Detect which cell encompasses the target text, then output its (X, Y) center coordinate. 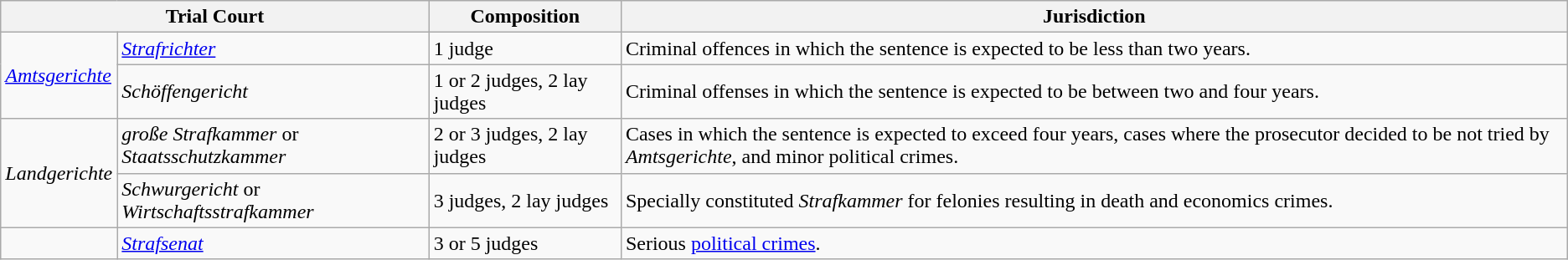
große Strafkammer or Staatsschutzkammer (273, 145)
Composition (524, 17)
2 or 3 judges, 2 lay judges (524, 145)
Criminal offenses in which the sentence is expected to be between two and four years. (1094, 92)
Landgerichte (59, 173)
Strafsenat (273, 243)
Amtsgerichte (59, 75)
Strafrichter (273, 48)
Criminal offences in which the sentence is expected to be less than two years. (1094, 48)
Specially constituted Strafkammer for felonies resulting in death and economics crimes. (1094, 201)
Serious political crimes. (1094, 243)
Jurisdiction (1094, 17)
Schöffengericht (273, 92)
1 judge (524, 48)
3 judges, 2 lay judges (524, 201)
Trial Court (214, 17)
3 or 5 judges (524, 243)
Schwurgericht or Wirtschaftsstrafkammer (273, 201)
1 or 2 judges, 2 lay judges (524, 92)
